Find where the given text appears and provide that cell's center as [x, y] coordinate. 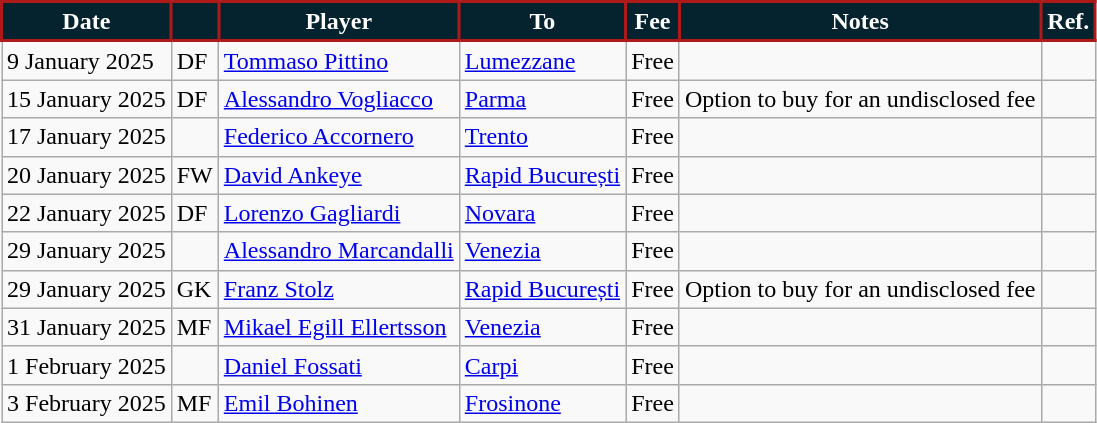
Emil Bohinen [338, 403]
Frosinone [542, 403]
Player [338, 22]
1 February 2025 [87, 365]
3 February 2025 [87, 403]
Franz Stolz [338, 289]
20 January 2025 [87, 175]
Alessandro Marcandalli [338, 251]
31 January 2025 [87, 327]
9 January 2025 [87, 60]
David Ankeye [338, 175]
15 January 2025 [87, 99]
Federico Accornero [338, 137]
To [542, 22]
GK [194, 289]
Trento [542, 137]
Ref. [1068, 22]
Notes [860, 22]
FW [194, 175]
22 January 2025 [87, 213]
Fee [653, 22]
Tommaso Pittino [338, 60]
17 January 2025 [87, 137]
Alessandro Vogliacco [338, 99]
Date [87, 22]
Lumezzane [542, 60]
Parma [542, 99]
Lorenzo Gagliardi [338, 213]
Carpi [542, 365]
Mikael Egill Ellertsson [338, 327]
Daniel Fossati [338, 365]
Novara [542, 213]
